Capture the cell that displays the provided text and extract its (x, y) central coordinate. 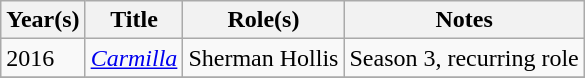
Role(s) (264, 20)
Title (134, 20)
Sherman Hollis (264, 58)
2016 (43, 58)
Notes (464, 20)
Year(s) (43, 20)
Season 3, recurring role (464, 58)
Carmilla (134, 58)
